Return [X, Y] of the center of cell containing provided text 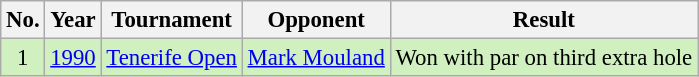
Tenerife Open [172, 58]
Tournament [172, 20]
Year [73, 20]
Mark Mouland [316, 58]
Result [544, 20]
1 [23, 58]
No. [23, 20]
Opponent [316, 20]
1990 [73, 58]
Won with par on third extra hole [544, 58]
